Pinpoint the cell where the given text exists, returning its [x, y] midpoint coordinate. 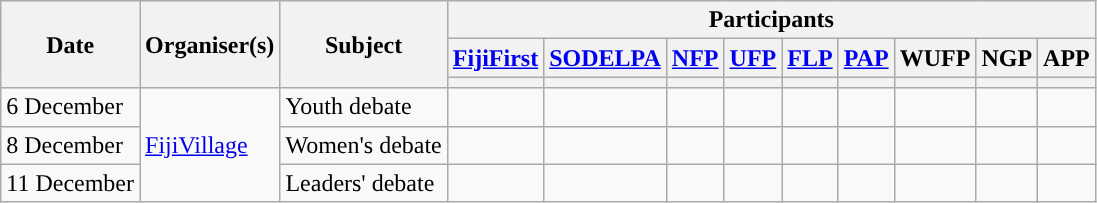
Women's debate [364, 145]
FLP [810, 58]
FijiFirst [495, 58]
UFP [753, 58]
8 December [70, 145]
APP [1067, 58]
Organiser(s) [210, 44]
FijiVillage [210, 145]
11 December [70, 183]
NFP [695, 58]
NGP [1007, 58]
6 December [70, 107]
SODELPA [606, 58]
Leaders' debate [364, 183]
Youth debate [364, 107]
Date [70, 44]
Participants [771, 20]
Subject [364, 44]
WUFP [935, 58]
PAP [866, 58]
